Pinpoint the cell where the given text exists, returning its (x, y) midpoint coordinate. 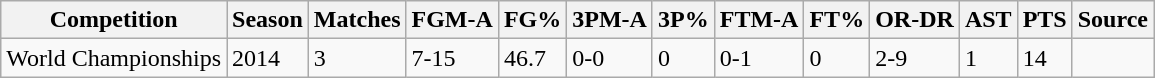
0-0 (610, 58)
Competition (114, 20)
Matches (357, 20)
FGM-A (452, 20)
FG% (532, 20)
14 (1044, 58)
OR-DR (915, 20)
2-9 (915, 58)
PTS (1044, 20)
Source (1112, 20)
FT% (837, 20)
FTM-A (759, 20)
3P% (683, 20)
1 (988, 58)
3 (357, 58)
2014 (268, 58)
46.7 (532, 58)
7-15 (452, 58)
3PM-A (610, 20)
AST (988, 20)
World Championships (114, 58)
Season (268, 20)
0-1 (759, 58)
